From the cell containing the given text, extract its center point as [x, y] coordinate. 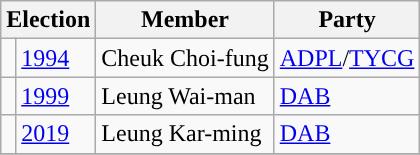
Member [185, 20]
1999 [56, 96]
1994 [56, 58]
Party [347, 20]
Leung Wai-man [185, 96]
ADPL/TYCG [347, 58]
Election [48, 20]
Cheuk Choi-fung [185, 58]
2019 [56, 134]
Leung Kar-ming [185, 134]
